Locate the cell with the specified text and output its (x, y) center coordinate. 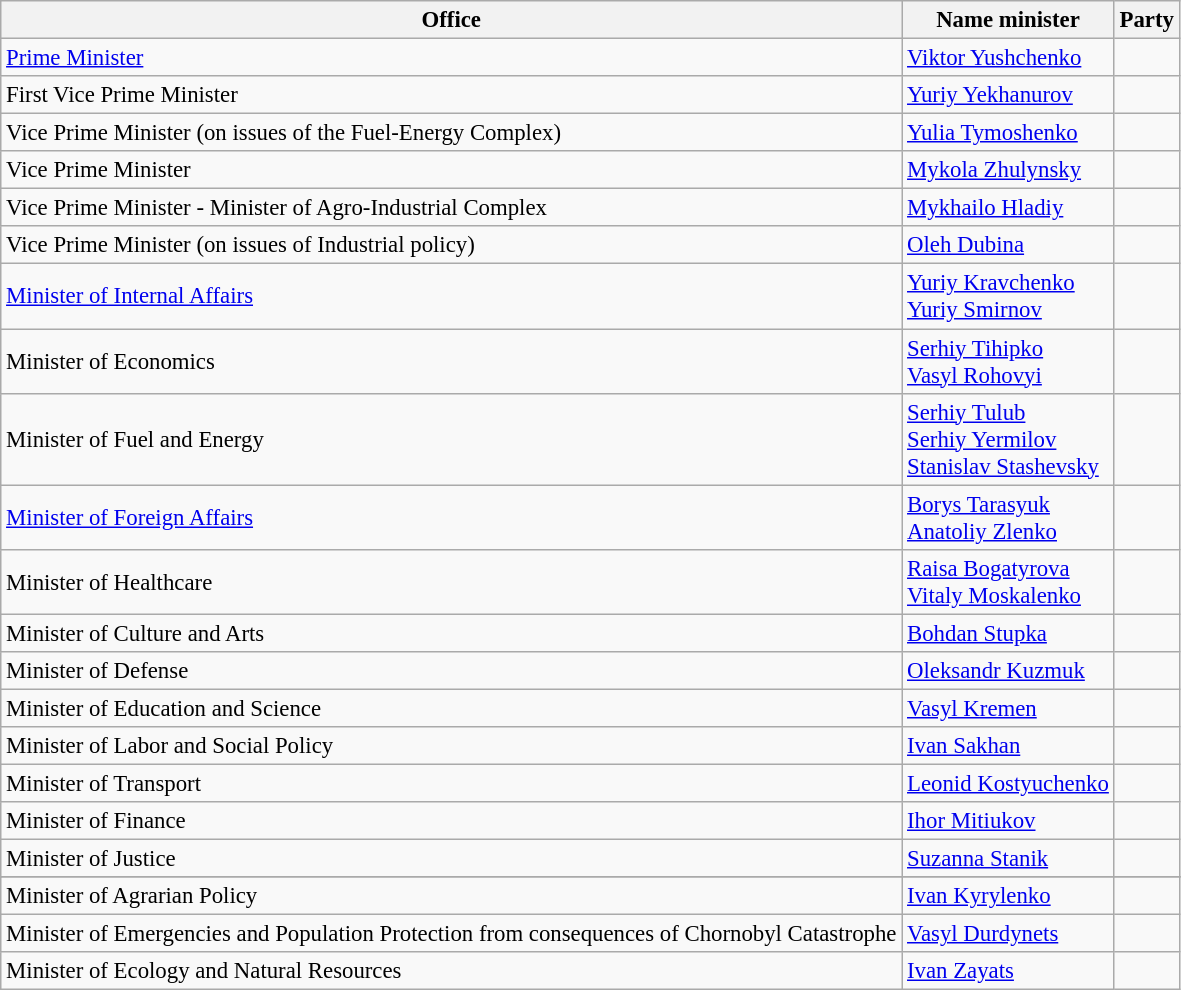
Minister of Education and Science (452, 708)
Yuriy KravchenkoYuriy Smirnov (1008, 296)
Borys TarasyukAnatoliy Zlenko (1008, 518)
Leonid Kostyuchenko (1008, 783)
Ihor Mitiukov (1008, 821)
Mykola Zhulynsky (1008, 170)
Viktor Yushchenko (1008, 58)
Minister of Agrarian Policy (452, 896)
Ivan Zayats (1008, 971)
Party (1146, 20)
Mykhailo Hladiy (1008, 208)
Minister of Labor and Social Policy (452, 746)
Ivan Kyrylenko (1008, 896)
Name minister (1008, 20)
First Vice Prime Minister (452, 95)
Minister of Fuel and Energy (452, 439)
Yuriy Yekhanurov (1008, 95)
Minister of Internal Affairs (452, 296)
Ivan Sakhan (1008, 746)
Minister of Ecology and Natural Resources (452, 971)
Vasyl Durdynets (1008, 934)
Minister of Culture and Arts (452, 633)
Yulia Tymoshenko (1008, 133)
Oleksandr Kuzmuk (1008, 671)
Minister of Healthcare (452, 582)
Serhiy TihipkoVasyl Rohovyi (1008, 362)
Vice Prime Minister (on issues of Industrial policy) (452, 245)
Vice Prime Minister - Minister of Agro-Industrial Complex (452, 208)
Minister of Justice (452, 859)
Vice Prime Minister (on issues of the Fuel-Energy Complex) (452, 133)
Minister of Foreign Affairs (452, 518)
Raisa BogatyrovaVitaly Moskalenko (1008, 582)
Minister of Defense (452, 671)
Office (452, 20)
Minister of Transport (452, 783)
Minister of Finance (452, 821)
Serhiy TulubSerhiy YermilovStanislav Stashevsky (1008, 439)
Vice Prime Minister (452, 170)
Suzanna Stanik (1008, 859)
Bohdan Stupka (1008, 633)
Prime Minister (452, 58)
Oleh Dubina (1008, 245)
Vasyl Kremen (1008, 708)
Minister of Emergencies and Population Protection from consequences of Chornobyl Catastrophe (452, 934)
Minister of Economics (452, 362)
